Scan for the cell matching the given text and deliver its (x, y) coordinate at center. 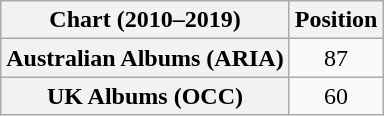
Position (336, 20)
UK Albums (OCC) (145, 96)
60 (336, 96)
Chart (2010–2019) (145, 20)
87 (336, 58)
Australian Albums (ARIA) (145, 58)
